Output the (x, y) coordinate of the center of the cell containing the given text.  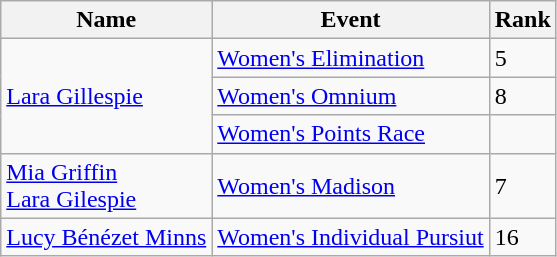
Women's Omnium (350, 96)
Women's Individual Pursiut (350, 237)
5 (522, 58)
8 (522, 96)
Mia GriffinLara Gilespie (106, 186)
16 (522, 237)
7 (522, 186)
Rank (522, 20)
Lucy Bénézet Minns (106, 237)
Women's Madison (350, 186)
Women's Elimination (350, 58)
Lara Gillespie (106, 96)
Name (106, 20)
Women's Points Race (350, 134)
Event (350, 20)
